For the text-containing cell, return its midpoint in (X, Y) coordinate format. 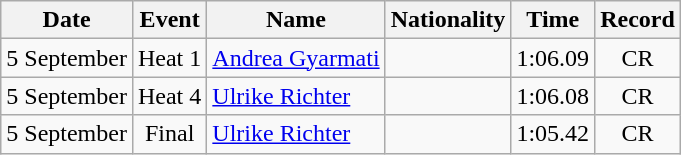
1:05.42 (553, 134)
Heat 1 (169, 58)
Time (553, 20)
Record (638, 20)
1:06.08 (553, 96)
1:06.09 (553, 58)
Name (296, 20)
Date (67, 20)
Event (169, 20)
Heat 4 (169, 96)
Nationality (448, 20)
Andrea Gyarmati (296, 58)
Final (169, 134)
